Scan for the cell matching the given text and deliver its [X, Y] coordinate at center. 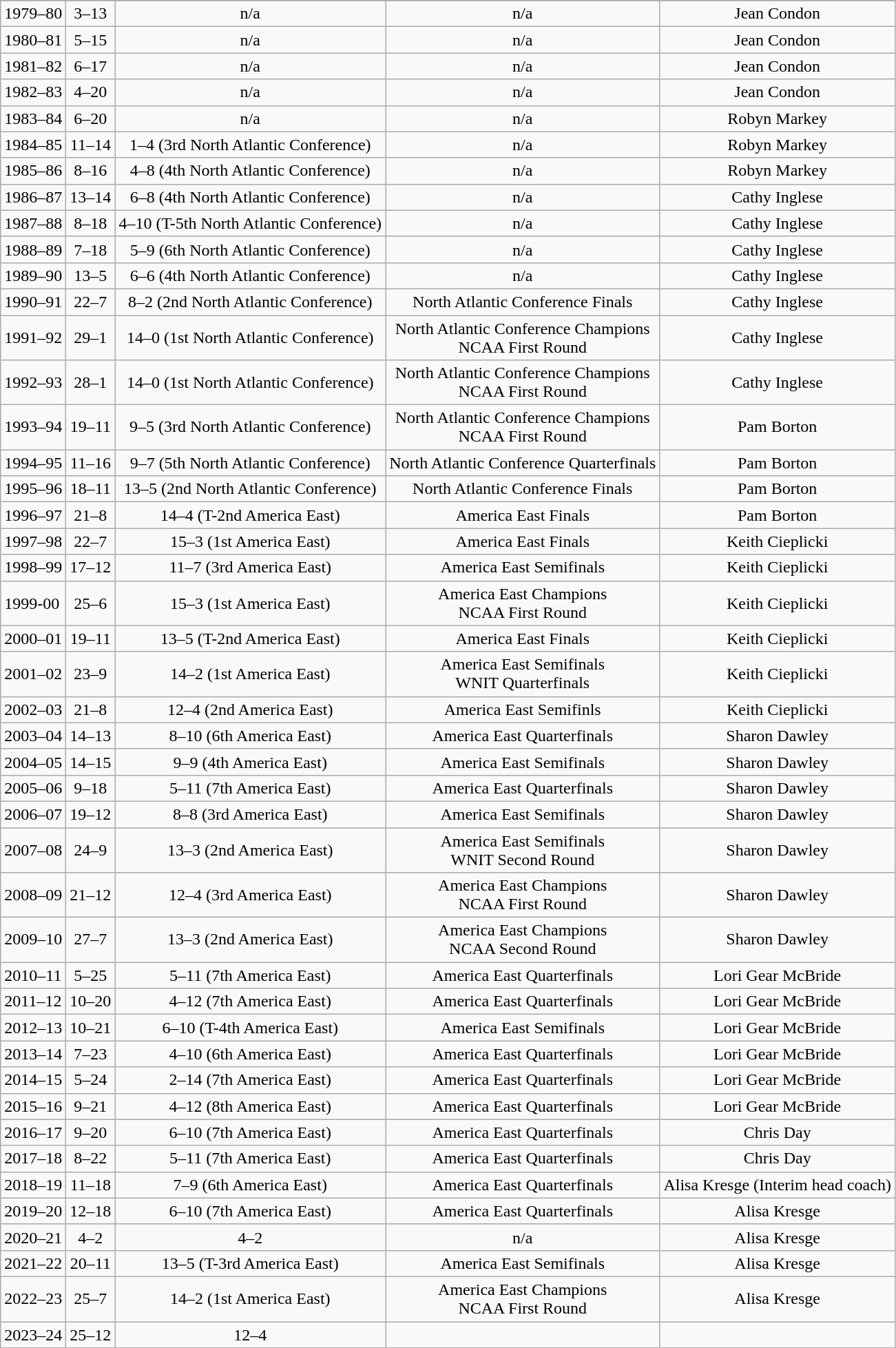
13–5 [91, 276]
2010–11 [33, 975]
12–4 (3rd America East) [251, 895]
23–9 [91, 674]
1995–96 [33, 489]
2000–01 [33, 639]
1–4 (3rd North Atlantic Conference) [251, 145]
2002–03 [33, 709]
11–18 [91, 1185]
14–4 (T-2nd America East) [251, 515]
5–24 [91, 1080]
2008–09 [33, 895]
2017–18 [33, 1159]
8–2 (2nd North Atlantic Conference) [251, 302]
12–18 [91, 1211]
17–12 [91, 568]
9–9 (4th America East) [251, 762]
2023–24 [33, 1334]
2014–15 [33, 1080]
2011–12 [33, 1002]
1984–85 [33, 145]
2018–19 [33, 1185]
2016–17 [33, 1132]
25–7 [91, 1299]
14–13 [91, 736]
6–17 [91, 66]
1987–88 [33, 223]
2004–05 [33, 762]
27–7 [91, 940]
9–18 [91, 788]
5–15 [91, 40]
2003–04 [33, 736]
2020–21 [33, 1237]
9–20 [91, 1132]
5–9 (6th North Atlantic Conference) [251, 249]
7–18 [91, 249]
12–4 [251, 1334]
1999-00 [33, 603]
4–20 [91, 92]
1980–81 [33, 40]
8–16 [91, 171]
2006–07 [33, 814]
North Atlantic Conference Quarterfinals [523, 463]
6–20 [91, 118]
9–5 (3rd North Atlantic Conference) [251, 427]
4–10 (T-5th North Atlantic Conference) [251, 223]
1986–87 [33, 197]
14–15 [91, 762]
4–12 (8th America East) [251, 1106]
9–7 (5th North Atlantic Conference) [251, 463]
2009–10 [33, 940]
11–7 (3rd America East) [251, 568]
2015–16 [33, 1106]
24–9 [91, 850]
Alisa Kresge (Interim head coach) [778, 1185]
1982–83 [33, 92]
13–14 [91, 197]
1996–97 [33, 515]
2001–02 [33, 674]
6–8 (4th North Atlantic Conference) [251, 197]
8–8 (3rd America East) [251, 814]
1993–94 [33, 427]
2021–22 [33, 1263]
25–12 [91, 1334]
1997–98 [33, 541]
2012–13 [33, 1028]
1983–84 [33, 118]
2007–08 [33, 850]
19–12 [91, 814]
1979–80 [33, 14]
6–6 (4th North Atlantic Conference) [251, 276]
29–1 [91, 338]
1981–82 [33, 66]
13–5 (2nd North Atlantic Conference) [251, 489]
America East SemifinalsWNIT Quarterfinals [523, 674]
3–13 [91, 14]
1992–93 [33, 383]
8–18 [91, 223]
2019–20 [33, 1211]
28–1 [91, 383]
1994–95 [33, 463]
25–6 [91, 603]
11–16 [91, 463]
1988–89 [33, 249]
11–14 [91, 145]
5–25 [91, 975]
8–10 (6th America East) [251, 736]
18–11 [91, 489]
2013–14 [33, 1054]
1990–91 [33, 302]
4–10 (6th America East) [251, 1054]
America East SemifinalsWNIT Second Round [523, 850]
12–4 (2nd America East) [251, 709]
4–12 (7th America East) [251, 1002]
4–8 (4th North Atlantic Conference) [251, 171]
10–21 [91, 1028]
1998–99 [33, 568]
13–5 (T-3rd America East) [251, 1263]
21–12 [91, 895]
8–22 [91, 1159]
America East ChampionsNCAA Second Round [523, 940]
10–20 [91, 1002]
6–10 (T-4th America East) [251, 1028]
7–23 [91, 1054]
13–5 (T-2nd America East) [251, 639]
20–11 [91, 1263]
7–9 (6th America East) [251, 1185]
1991–92 [33, 338]
2–14 (7th America East) [251, 1080]
2022–23 [33, 1299]
America East Semifinls [523, 709]
1985–86 [33, 171]
1989–90 [33, 276]
North Atlantic Conference Champions NCAA First Round [523, 427]
2005–06 [33, 788]
9–21 [91, 1106]
